Search for the cell housing the specified text and yield its [X, Y] center coordinate. 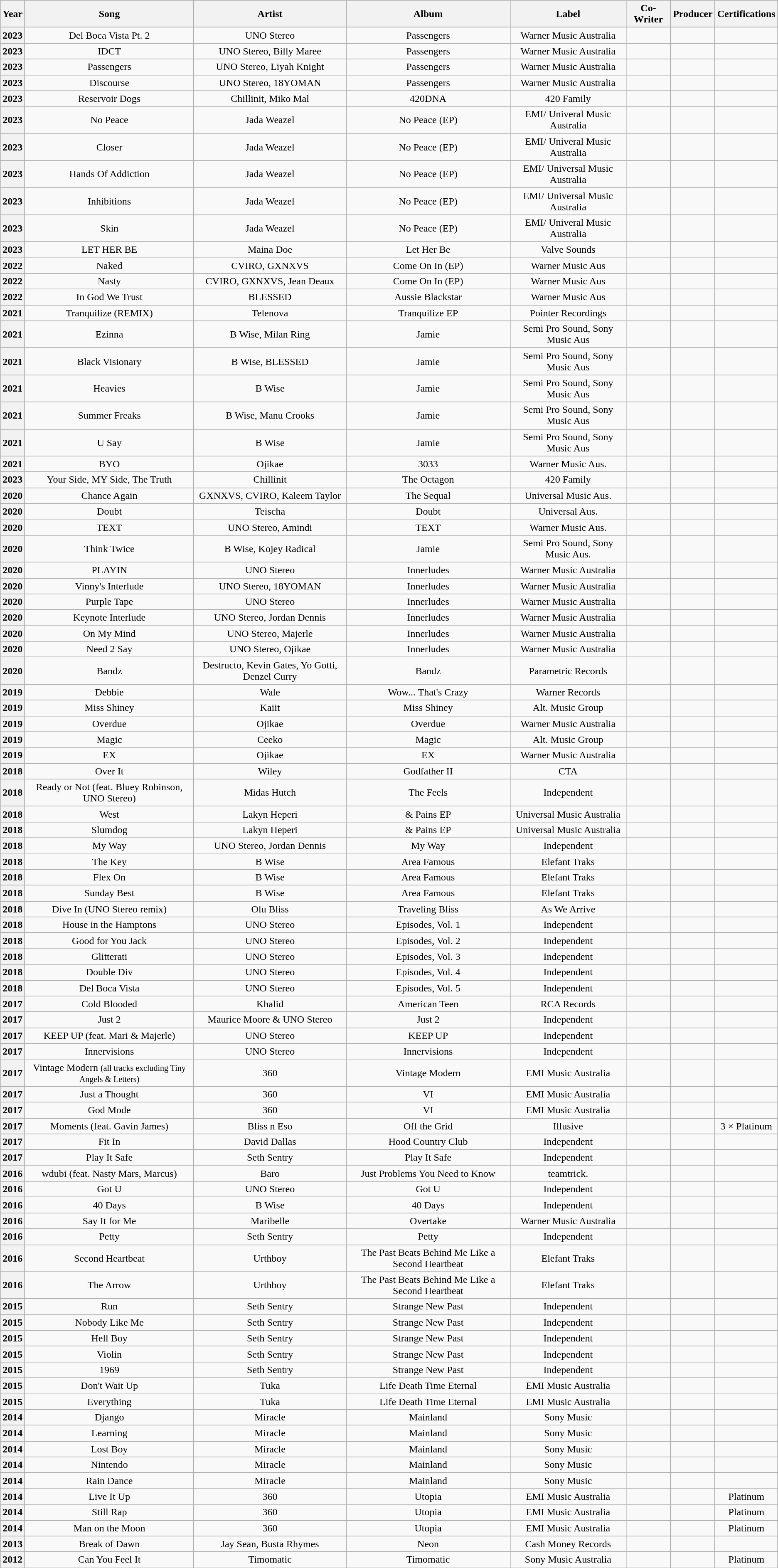
Del Boca Vista Pt. 2 [110, 35]
wdubi (feat. Nasty Mars, Marcus) [110, 1174]
Still Rap [110, 1512]
Keynote Interlude [110, 618]
Aussie Blackstar [428, 297]
No Peace [110, 120]
Closer [110, 147]
The Sequal [428, 496]
American Teen [428, 1004]
Episodes, Vol. 4 [428, 972]
Violin [110, 1354]
The Octagon [428, 480]
Album [428, 14]
B Wise, Kojey Radical [270, 549]
BYO [110, 464]
Hands Of Addiction [110, 174]
Need 2 Say [110, 649]
Year [12, 14]
UNO Stereo, Liyah Knight [270, 67]
LET HER BE [110, 249]
Godfather II [428, 771]
Your Side, MY Side, The Truth [110, 480]
Good for You Jack [110, 941]
Certifications [746, 14]
House in the Hamptons [110, 925]
The Arrow [110, 1285]
Discourse [110, 83]
God Mode [110, 1110]
Producer [693, 14]
KEEP UP (feat. Mari & Majerle) [110, 1035]
Off the Grid [428, 1126]
Midas Hutch [270, 792]
Sunday Best [110, 893]
Valve Sounds [568, 249]
UNO Stereo, Ojikae [270, 649]
Flex On [110, 878]
Live It Up [110, 1497]
CVIRO, GXNXVS [270, 266]
Ezinna [110, 334]
Baro [270, 1174]
UNO Stereo, Amindi [270, 527]
2013 [12, 1544]
Episodes, Vol. 1 [428, 925]
Everything [110, 1401]
Moments (feat. Gavin James) [110, 1126]
Cold Blooded [110, 1004]
RCA Records [568, 1004]
Universal Aus. [568, 511]
Lost Boy [110, 1449]
Chance Again [110, 496]
Run [110, 1307]
Django [110, 1418]
B Wise, Milan Ring [270, 334]
Olu Bliss [270, 909]
Nasty [110, 281]
UNO Stereo, Billy Maree [270, 51]
UNO Stereo, Majerle [270, 634]
Chillinit, Miko Mal [270, 99]
David Dallas [270, 1142]
Skin [110, 228]
Chillinit [270, 480]
Episodes, Vol. 5 [428, 988]
Parametric Records [568, 671]
3033 [428, 464]
Rain Dance [110, 1481]
Purple Tape [110, 602]
On My Mind [110, 634]
Say It for Me [110, 1221]
West [110, 814]
Jay Sean, Busta Rhymes [270, 1544]
BLESSED [270, 297]
Ready or Not (feat. Bluey Robinson, UNO Stereo) [110, 792]
Can You Feel It [110, 1560]
teamtrick. [568, 1174]
Vintage Modern [428, 1072]
Glitterati [110, 957]
Warner Records [568, 692]
Think Twice [110, 549]
Black Visionary [110, 362]
Nintendo [110, 1465]
CVIRO, GXNXVS, Jean Deaux [270, 281]
The Feels [428, 792]
420DNA [428, 99]
Vintage Modern (all tracks excluding Tiny Angels & Letters) [110, 1072]
Label [568, 14]
Song [110, 14]
B Wise, Manu Crooks [270, 416]
Let Her Be [428, 249]
Naked [110, 266]
2012 [12, 1560]
Destructo, Kevin Gates, Yo Gotti, Denzel Curry [270, 671]
Episodes, Vol. 3 [428, 957]
Just Problems You Need to Know [428, 1174]
Heavies [110, 388]
Debbie [110, 692]
Hood Country Club [428, 1142]
Co-Writer [648, 14]
Bliss n Eso [270, 1126]
Wow... That's Crazy [428, 692]
Maribelle [270, 1221]
Inhibitions [110, 201]
Illusive [568, 1126]
Over It [110, 771]
B Wise, BLESSED [270, 362]
Overtake [428, 1221]
Tranquilize EP [428, 313]
Wale [270, 692]
Vinny's Interlude [110, 586]
Reservoir Dogs [110, 99]
Khalid [270, 1004]
Second Heartbeat [110, 1258]
Cash Money Records [568, 1544]
Hell Boy [110, 1338]
Man on the Moon [110, 1528]
U Say [110, 442]
IDCT [110, 51]
Pointer Recordings [568, 313]
Sony Music Australia [568, 1560]
Telenova [270, 313]
Nobody Like Me [110, 1322]
Dive In (UNO Stereo remix) [110, 909]
Tranquilize (REMIX) [110, 313]
Maurice Moore & UNO Stereo [270, 1020]
Don't Wait Up [110, 1386]
Wiley [270, 771]
Teischa [270, 511]
1969 [110, 1370]
Neon [428, 1544]
PLAYIN [110, 570]
Break of Dawn [110, 1544]
Universal Music Aus. [568, 496]
CTA [568, 771]
Summer Freaks [110, 416]
Traveling Bliss [428, 909]
The Key [110, 862]
KEEP UP [428, 1035]
Kaiit [270, 708]
Maina Doe [270, 249]
Just a Thought [110, 1094]
GXNXVS, CVIRO, Kaleem Taylor [270, 496]
Slumdog [110, 830]
Episodes, Vol. 2 [428, 941]
Learning [110, 1433]
As We Arrive [568, 909]
Ceeko [270, 740]
Semi Pro Sound, Sony Music Aus. [568, 549]
3 × Platinum [746, 1126]
Double Div [110, 972]
Del Boca Vista [110, 988]
Artist [270, 14]
In God We Trust [110, 297]
Fit In [110, 1142]
